Return the [x, y] coordinate for the center point of the cell that contains the specified text.  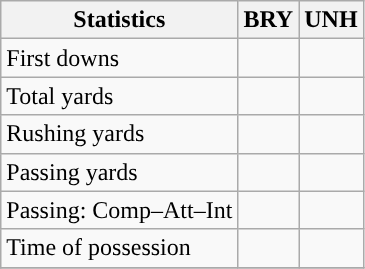
Total yards [120, 96]
Time of possession [120, 248]
BRY [268, 20]
Rushing yards [120, 134]
Passing: Comp–Att–Int [120, 210]
Passing yards [120, 172]
Statistics [120, 20]
UNH [331, 20]
First downs [120, 58]
